Search for the cell housing the specified text and yield its (x, y) center coordinate. 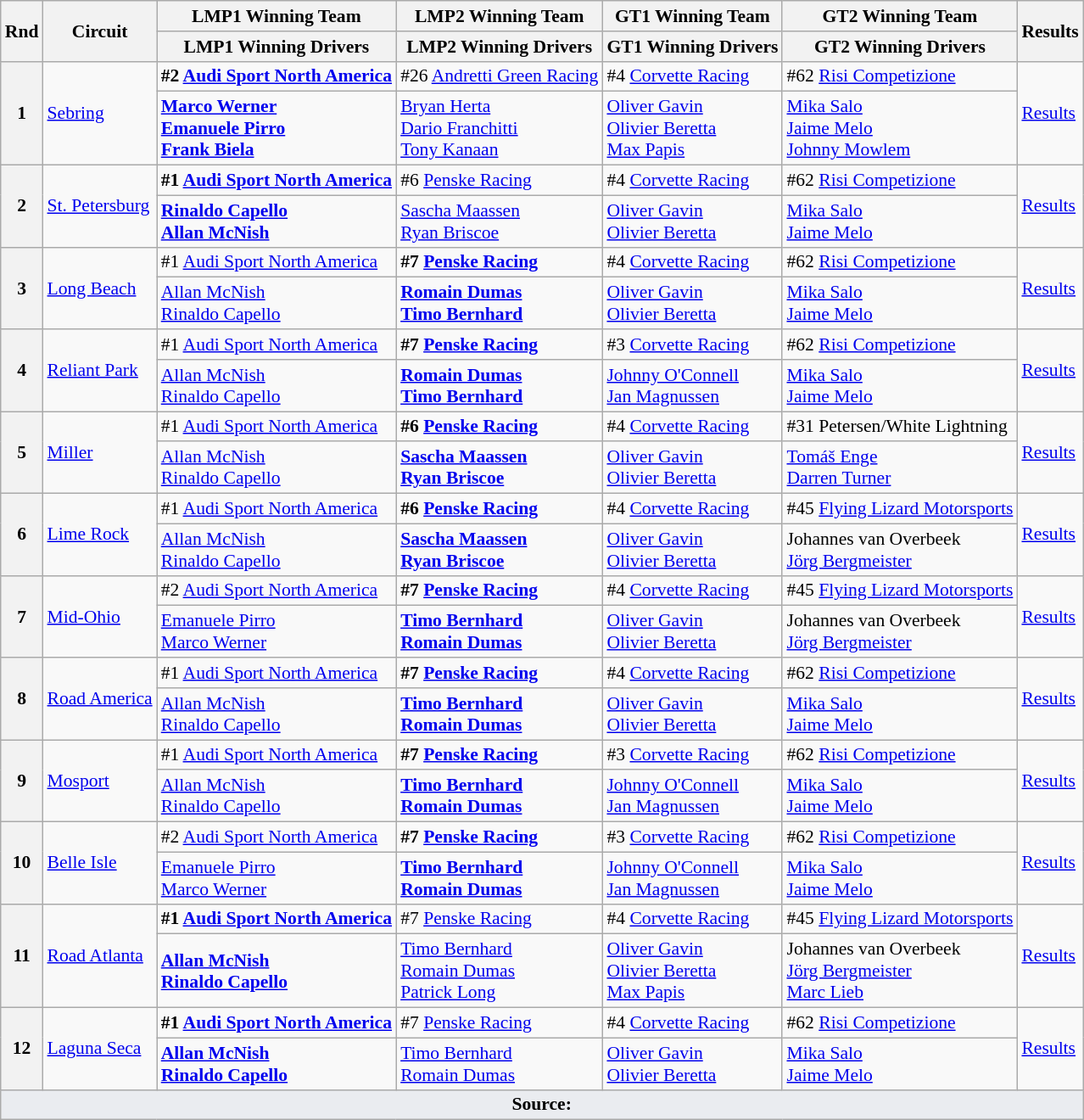
GT1 Winning Drivers (692, 47)
Reliant Park (99, 370)
LMP2 Winning Drivers (499, 47)
#31 Petersen/White Lightning (899, 427)
Sebring (99, 113)
LMP1 Winning Drivers (277, 47)
LMP2 Winning Team (499, 16)
Long Beach (99, 288)
GT2 Winning Drivers (899, 47)
Source: (542, 1105)
Rnd (22, 31)
3 (22, 288)
11 (22, 955)
4 (22, 370)
9 (22, 781)
GT1 Winning Team (692, 16)
Lime Rock (99, 535)
Road Atlanta (99, 955)
Rinaldo Capello Allan McNish (277, 221)
Miller (99, 453)
6 (22, 535)
Tomáš Enge Darren Turner (899, 468)
Belle Isle (99, 864)
Johannes van Overbeek Jörg Bergmeister Marc Lieb (899, 971)
5 (22, 453)
Timo Bernhard Romain Dumas Patrick Long (499, 971)
8 (22, 699)
7 (22, 616)
12 (22, 1049)
LMP1 Winning Team (277, 16)
10 (22, 864)
1 (22, 113)
2 (22, 207)
Bryan Herta Dario Franchitti Tony Kanaan (499, 129)
Mid-Ohio (99, 616)
Mosport (99, 781)
GT2 Winning Team (899, 16)
Mika Salo Jaime Melo Johnny Mowlem (899, 129)
#26 Andretti Green Racing (499, 76)
Laguna Seca (99, 1049)
Road America (99, 699)
Circuit (99, 31)
St. Petersburg (99, 207)
Marco Werner Emanuele Pirro Frank Biela (277, 129)
